Pinpoint the cell where the given text exists, returning its (x, y) midpoint coordinate. 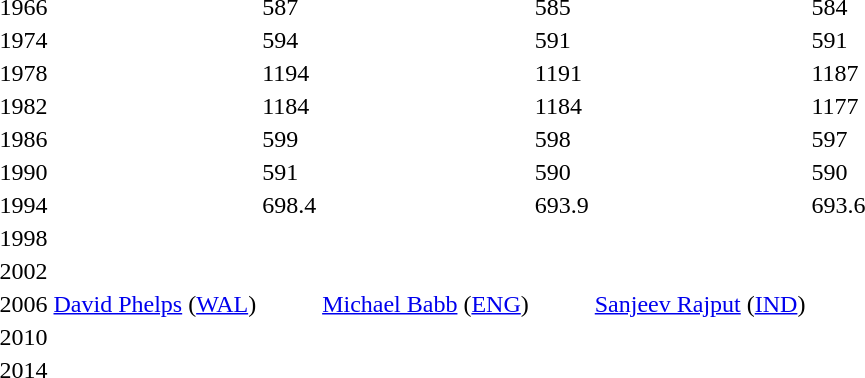
1191 (562, 73)
1194 (290, 73)
590 (562, 172)
Sanjeev Rajput (IND) (700, 304)
594 (290, 40)
598 (562, 139)
693.9 (562, 205)
Michael Babb (ENG) (426, 304)
698.4 (290, 205)
599 (290, 139)
David Phelps (WAL) (155, 304)
